Output the [x, y] coordinate of the center of the cell containing the given text.  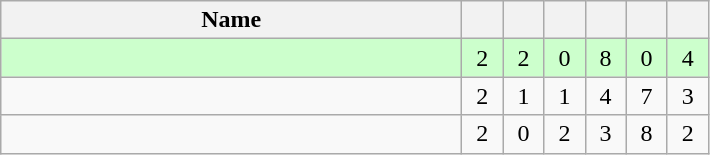
Name [232, 20]
7 [646, 96]
